From the cell containing the given text, extract its center point as (x, y) coordinate. 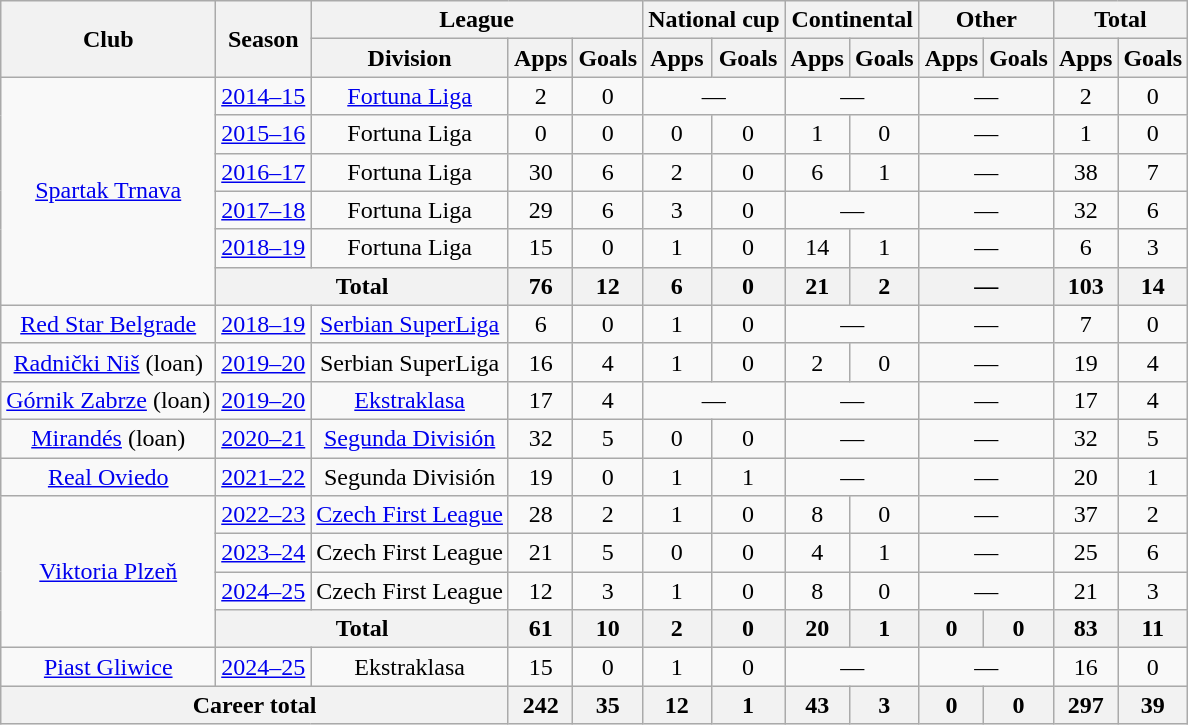
2021–22 (264, 477)
League (477, 20)
83 (1085, 629)
25 (1085, 553)
2016–17 (264, 172)
43 (817, 705)
Mirandés (loan) (108, 438)
2015–16 (264, 134)
2017–18 (264, 210)
Piast Gliwice (108, 667)
2022–23 (264, 515)
29 (540, 210)
2014–15 (264, 96)
Radnički Niš (loan) (108, 362)
297 (1085, 705)
Spartak Trnava (108, 191)
38 (1085, 172)
35 (608, 705)
Career total (255, 705)
242 (540, 705)
37 (1085, 515)
76 (540, 286)
Górnik Zabrze (loan) (108, 400)
Division (410, 58)
10 (608, 629)
National cup (714, 20)
11 (1153, 629)
Club (108, 39)
Season (264, 39)
Continental (852, 20)
103 (1085, 286)
Other (986, 20)
2023–24 (264, 553)
61 (540, 629)
30 (540, 172)
Viktoria Plzeň (108, 572)
28 (540, 515)
Red Star Belgrade (108, 324)
39 (1153, 705)
2020–21 (264, 438)
Real Oviedo (108, 477)
